Determine the [X, Y] coordinate at the center of the cell enclosing the given text.  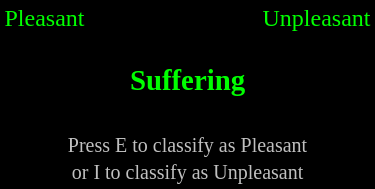
Unpleasant [268, 18]
Press E to classify as Pleasantor I to classify as Unpleasant [188, 144]
Suffering [188, 68]
Pleasant [82, 18]
